For the text-containing cell, return its midpoint in [x, y] coordinate format. 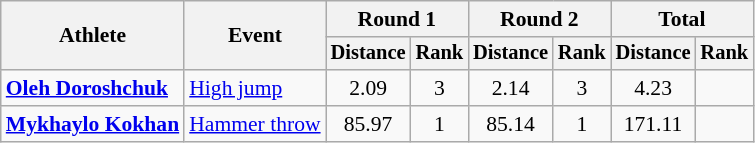
Mykhaylo Kokhan [92, 124]
171.11 [654, 124]
85.97 [368, 124]
85.14 [510, 124]
2.09 [368, 88]
4.23 [654, 88]
Oleh Doroshchuk [92, 88]
Round 1 [397, 19]
Event [254, 36]
2.14 [510, 88]
Athlete [92, 36]
Total [682, 19]
Hammer throw [254, 124]
High jump [254, 88]
Round 2 [539, 19]
